Determine the [X, Y] coordinate at the center of the cell enclosing the given text.  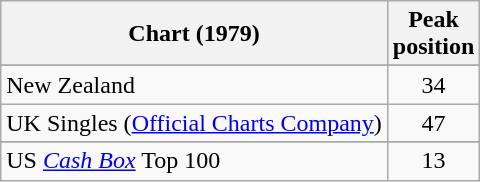
Chart (1979) [194, 34]
34 [433, 85]
UK Singles (Official Charts Company) [194, 123]
US Cash Box Top 100 [194, 161]
47 [433, 123]
Peakposition [433, 34]
New Zealand [194, 85]
13 [433, 161]
